Find where the given text appears and provide that cell's center as [X, Y] coordinate. 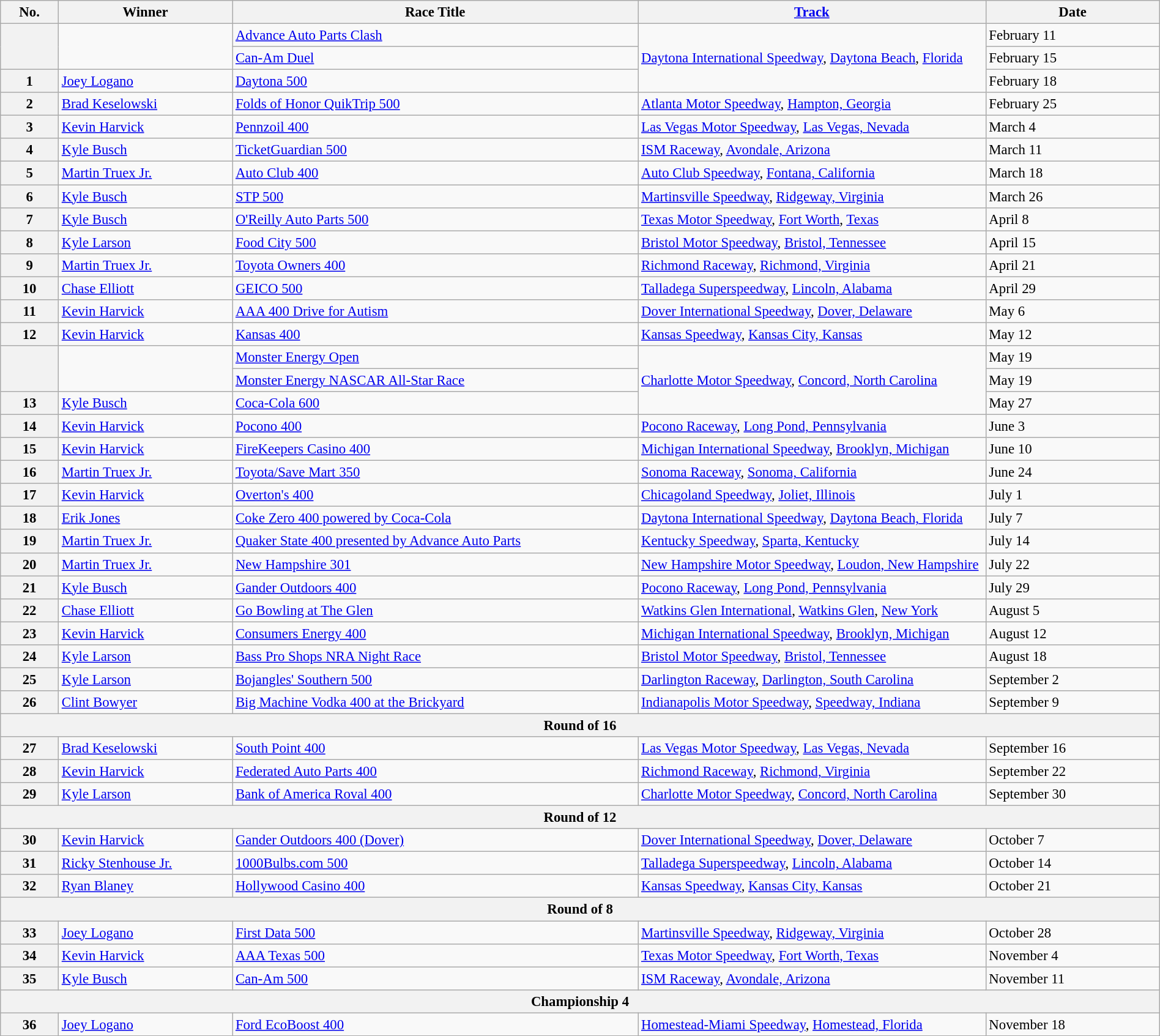
May 27 [1073, 403]
Clint Bowyer [145, 702]
10 [29, 288]
November 4 [1073, 955]
October 21 [1073, 887]
May 6 [1073, 311]
August 18 [1073, 657]
28 [29, 772]
April 15 [1073, 242]
February 11 [1073, 35]
September 16 [1073, 748]
Indianapolis Motor Speedway, Speedway, Indiana [812, 702]
5 [29, 173]
Daytona 500 [436, 81]
July 22 [1073, 564]
17 [29, 495]
Ryan Blaney [145, 887]
September 22 [1073, 772]
11 [29, 311]
STP 500 [436, 196]
Toyota/Save Mart 350 [436, 472]
GEICO 500 [436, 288]
July 7 [1073, 518]
15 [29, 449]
16 [29, 472]
Track [812, 12]
35 [29, 978]
No. [29, 12]
3 [29, 127]
20 [29, 564]
April 21 [1073, 265]
26 [29, 702]
October 7 [1073, 840]
Hollywood Casino 400 [436, 887]
Ford EcoBoost 400 [436, 1024]
Go Bowling at The Glen [436, 610]
36 [29, 1024]
25 [29, 679]
Atlanta Motor Speedway, Hampton, Georgia [812, 104]
13 [29, 403]
32 [29, 887]
Date [1073, 12]
Can-Am Duel [436, 58]
Bank of America Roval 400 [436, 794]
24 [29, 657]
July 29 [1073, 587]
March 18 [1073, 173]
1 [29, 81]
12 [29, 334]
4 [29, 150]
9 [29, 265]
8 [29, 242]
New Hampshire Motor Speedway, Loudon, New Hampshire [812, 564]
Folds of Honor QuikTrip 500 [436, 104]
First Data 500 [436, 933]
Winner [145, 12]
Auto Club Speedway, Fontana, California [812, 173]
1000Bulbs.com 500 [436, 863]
South Point 400 [436, 748]
TicketGuardian 500 [436, 150]
Monster Energy NASCAR All-Star Race [436, 380]
Round of 16 [580, 725]
23 [29, 633]
30 [29, 840]
Bass Pro Shops NRA Night Race [436, 657]
34 [29, 955]
Race Title [436, 12]
Big Machine Vodka 400 at the Brickyard [436, 702]
7 [29, 219]
Sonoma Raceway, Sonoma, California [812, 472]
Watkins Glen International, Watkins Glen, New York [812, 610]
29 [29, 794]
Kansas 400 [436, 334]
March 4 [1073, 127]
March 11 [1073, 150]
August 5 [1073, 610]
Consumers Energy 400 [436, 633]
Monster Energy Open [436, 357]
Gander Outdoors 400 (Dover) [436, 840]
19 [29, 542]
Quaker State 400 presented by Advance Auto Parts [436, 542]
Ricky Stenhouse Jr. [145, 863]
Federated Auto Parts 400 [436, 772]
14 [29, 427]
February 25 [1073, 104]
May 12 [1073, 334]
31 [29, 863]
Round of 12 [580, 818]
Food City 500 [436, 242]
27 [29, 748]
Overton's 400 [436, 495]
February 18 [1073, 81]
Pocono 400 [436, 427]
Erik Jones [145, 518]
June 3 [1073, 427]
6 [29, 196]
AAA 400 Drive for Autism [436, 311]
Coke Zero 400 powered by Coca-Cola [436, 518]
22 [29, 610]
October 28 [1073, 933]
November 11 [1073, 978]
New Hampshire 301 [436, 564]
September 9 [1073, 702]
March 26 [1073, 196]
Gander Outdoors 400 [436, 587]
February 15 [1073, 58]
Chicagoland Speedway, Joliet, Illinois [812, 495]
Round of 8 [580, 909]
Advance Auto Parts Clash [436, 35]
Pennzoil 400 [436, 127]
18 [29, 518]
Kentucky Speedway, Sparta, Kentucky [812, 542]
October 14 [1073, 863]
July 1 [1073, 495]
FireKeepers Casino 400 [436, 449]
AAA Texas 500 [436, 955]
Coca-Cola 600 [436, 403]
April 29 [1073, 288]
2 [29, 104]
August 12 [1073, 633]
21 [29, 587]
Auto Club 400 [436, 173]
Toyota Owners 400 [436, 265]
Homestead-Miami Speedway, Homestead, Florida [812, 1024]
Championship 4 [580, 1001]
Bojangles' Southern 500 [436, 679]
33 [29, 933]
November 18 [1073, 1024]
June 10 [1073, 449]
September 2 [1073, 679]
April 8 [1073, 219]
Darlington Raceway, Darlington, South Carolina [812, 679]
O'Reilly Auto Parts 500 [436, 219]
July 14 [1073, 542]
Can-Am 500 [436, 978]
September 30 [1073, 794]
June 24 [1073, 472]
